Provide the (X, Y) coordinate of the cell's center where the given text is located.  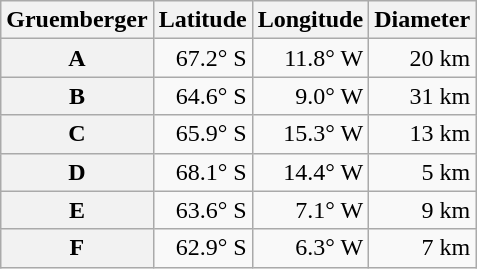
E (77, 210)
D (77, 172)
62.9° S (202, 248)
31 km (422, 96)
Diameter (422, 20)
63.6° S (202, 210)
64.6° S (202, 96)
20 km (422, 58)
65.9° S (202, 134)
67.2° S (202, 58)
C (77, 134)
A (77, 58)
5 km (422, 172)
7.1° W (310, 210)
7 km (422, 248)
15.3° W (310, 134)
F (77, 248)
6.3° W (310, 248)
B (77, 96)
13 km (422, 134)
11.8° W (310, 58)
68.1° S (202, 172)
14.4° W (310, 172)
Latitude (202, 20)
Gruemberger (77, 20)
Longitude (310, 20)
9 km (422, 210)
9.0° W (310, 96)
